Pinpoint the cell where the given text exists, returning its (x, y) midpoint coordinate. 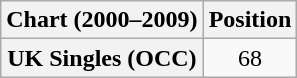
UK Singles (OCC) (102, 58)
Chart (2000–2009) (102, 20)
Position (250, 20)
68 (250, 58)
